From the cell containing the given text, extract its center point as (X, Y) coordinate. 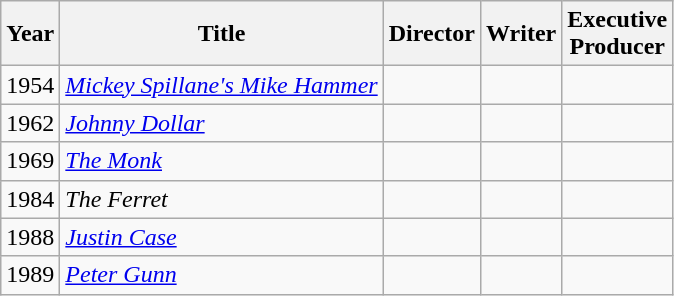
Director (432, 34)
ExecutiveProducer (618, 34)
1989 (30, 275)
1984 (30, 199)
Peter Gunn (222, 275)
Johnny Dollar (222, 123)
1962 (30, 123)
Year (30, 34)
1988 (30, 237)
The Monk (222, 161)
The Ferret (222, 199)
1969 (30, 161)
Writer (520, 34)
Justin Case (222, 237)
Mickey Spillane's Mike Hammer (222, 85)
Title (222, 34)
1954 (30, 85)
